Identify which cell holds the provided text, then report its (X, Y) central coordinate. 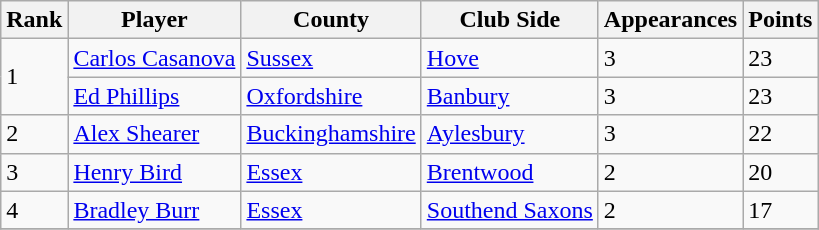
22 (780, 134)
4 (34, 210)
Henry Bird (154, 172)
Sussex (331, 58)
County (331, 20)
Ed Phillips (154, 96)
Club Side (510, 20)
Hove (510, 58)
20 (780, 172)
1 (34, 77)
Banbury (510, 96)
Aylesbury (510, 134)
17 (780, 210)
Bradley Burr (154, 210)
Brentwood (510, 172)
Buckinghamshire (331, 134)
Carlos Casanova (154, 58)
Southend Saxons (510, 210)
Player (154, 20)
Oxfordshire (331, 96)
Appearances (670, 20)
Points (780, 20)
Rank (34, 20)
Alex Shearer (154, 134)
